Pinpoint the cell where the given text exists, returning its (X, Y) midpoint coordinate. 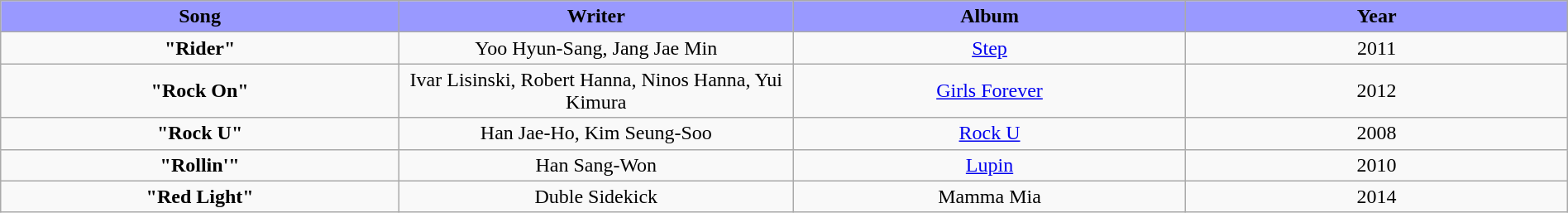
Lupin (989, 165)
"Rider" (200, 48)
Han Jae-Ho, Kim Seung-Soo (595, 133)
Han Sang-Won (595, 165)
"Rollin'" (200, 165)
2010 (1376, 165)
Song (200, 17)
Year (1376, 17)
"Red Light" (200, 196)
Yoo Hyun-Sang, Jang Jae Min (595, 48)
"Rock U" (200, 133)
Step (989, 48)
Writer (595, 17)
Album (989, 17)
2012 (1376, 91)
"Rock On" (200, 91)
2008 (1376, 133)
Rock U (989, 133)
Ivar Lisinski, Robert Hanna, Ninos Hanna, Yui Kimura (595, 91)
2011 (1376, 48)
Girls Forever (989, 91)
Duble Sidekick (595, 196)
2014 (1376, 196)
Mamma Mia (989, 196)
